Identify which cell holds the provided text, then report its (x, y) central coordinate. 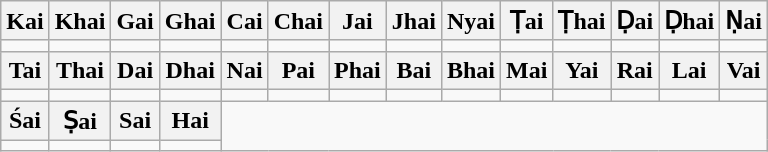
Gai (135, 21)
Hai (190, 120)
Phai (358, 70)
Dhai (190, 70)
Ḍhai (690, 21)
Kai (25, 21)
Ṇai (744, 21)
Cai (244, 21)
Jhai (414, 21)
Ṣai (80, 120)
Tai (25, 70)
Bhai (470, 70)
Yai (582, 70)
Mai (526, 70)
Chai (298, 21)
Lai (690, 70)
Pai (298, 70)
Dai (135, 70)
Vai (744, 70)
Rai (635, 70)
Bai (414, 70)
Khai (80, 21)
Nai (244, 70)
Jai (358, 21)
Ghai (190, 21)
Ḍai (635, 21)
Sai (135, 120)
Śai (25, 120)
Nyai (470, 21)
Ṭai (526, 21)
Thai (80, 70)
Ṭhai (582, 21)
